For the text-containing cell, return its midpoint in (X, Y) coordinate format. 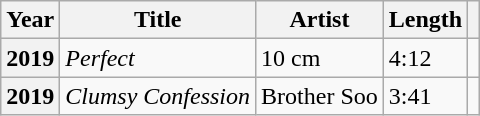
4:12 (425, 58)
3:41 (425, 96)
Perfect (158, 58)
Title (158, 20)
Artist (320, 20)
Year (30, 20)
Length (425, 20)
Brother Soo (320, 96)
Clumsy Confession (158, 96)
10 cm (320, 58)
